Search for the cell housing the specified text and yield its (x, y) center coordinate. 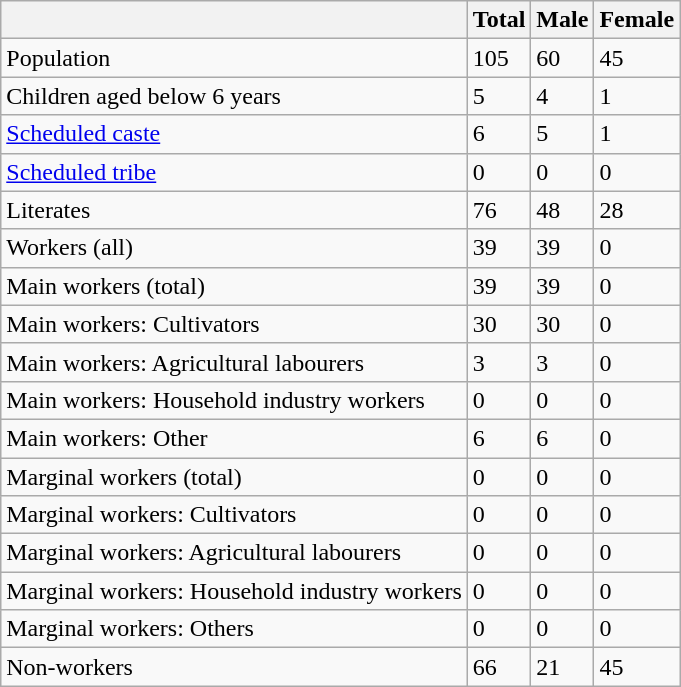
Scheduled caste (234, 134)
4 (562, 96)
Total (499, 20)
60 (562, 58)
48 (562, 210)
Main workers: Household industry workers (234, 400)
105 (499, 58)
66 (499, 667)
Marginal workers: Cultivators (234, 515)
Male (562, 20)
76 (499, 210)
21 (562, 667)
Non-workers (234, 667)
Marginal workers (total) (234, 477)
Main workers: Agricultural labourers (234, 362)
Literates (234, 210)
Main workers: Cultivators (234, 324)
Scheduled tribe (234, 172)
28 (637, 210)
Population (234, 58)
Main workers: Other (234, 438)
Workers (all) (234, 248)
Children aged below 6 years (234, 96)
Female (637, 20)
Main workers (total) (234, 286)
Marginal workers: Others (234, 629)
Marginal workers: Agricultural labourers (234, 553)
Marginal workers: Household industry workers (234, 591)
